Extract the (X, Y) coordinate from the center of the cell holding the provided text.  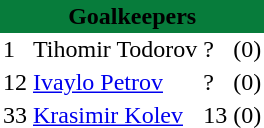
12 (15, 82)
1 (15, 50)
Ivaylo Petrov (115, 82)
Tihomir Todorov (115, 50)
Goalkeepers (132, 16)
